Find where the given text appears and provide that cell's center as (X, Y) coordinate. 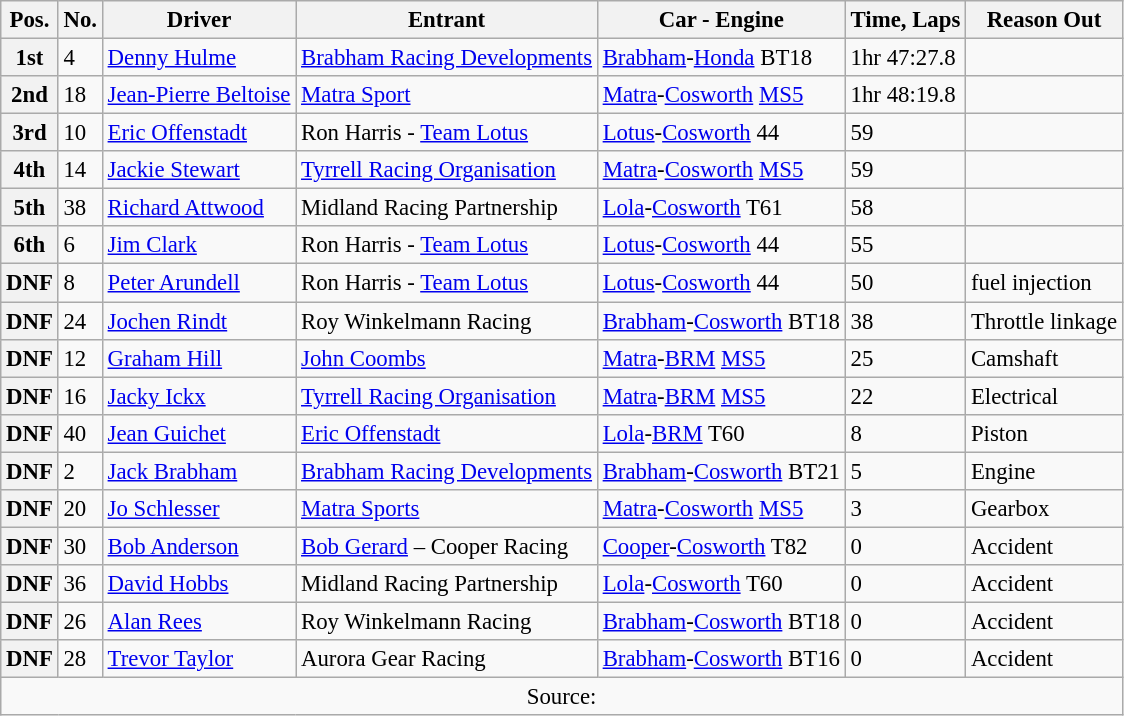
4 (80, 58)
3 (905, 509)
Piston (1044, 433)
Source: (562, 697)
fuel injection (1044, 283)
Lola-BRM T60 (721, 433)
28 (80, 659)
Jackie Stewart (198, 170)
58 (905, 208)
20 (80, 509)
Brabham-Cosworth BT21 (721, 471)
16 (80, 396)
John Coombs (447, 358)
Jim Clark (198, 245)
Electrical (1044, 396)
Engine (1044, 471)
30 (80, 546)
14 (80, 170)
Brabham-Cosworth BT16 (721, 659)
Lola-Cosworth T61 (721, 208)
Denny Hulme (198, 58)
Driver (198, 20)
50 (905, 283)
4th (30, 170)
26 (80, 621)
3rd (30, 133)
Car - Engine (721, 20)
Bob Anderson (198, 546)
40 (80, 433)
Jean Guichet (198, 433)
1hr 47:27.8 (905, 58)
Matra Sport (447, 95)
Camshaft (1044, 358)
Jean-Pierre Beltoise (198, 95)
Peter Arundell (198, 283)
6th (30, 245)
1hr 48:19.8 (905, 95)
No. (80, 20)
Jacky Ickx (198, 396)
2nd (30, 95)
1st (30, 58)
6 (80, 245)
55 (905, 245)
10 (80, 133)
Jo Schlesser (198, 509)
5 (905, 471)
Pos. (30, 20)
36 (80, 584)
Richard Attwood (198, 208)
Throttle linkage (1044, 321)
Brabham-Honda BT18 (721, 58)
Jack Brabham (198, 471)
Trevor Taylor (198, 659)
2 (80, 471)
David Hobbs (198, 584)
Lola-Cosworth T60 (721, 584)
Cooper-Cosworth T82 (721, 546)
22 (905, 396)
Matra Sports (447, 509)
18 (80, 95)
25 (905, 358)
Jochen Rindt (198, 321)
Graham Hill (198, 358)
Time, Laps (905, 20)
Bob Gerard – Cooper Racing (447, 546)
5th (30, 208)
Gearbox (1044, 509)
Aurora Gear Racing (447, 659)
Alan Rees (198, 621)
Entrant (447, 20)
24 (80, 321)
12 (80, 358)
Reason Out (1044, 20)
